Capture the cell that displays the provided text and extract its [X, Y] central coordinate. 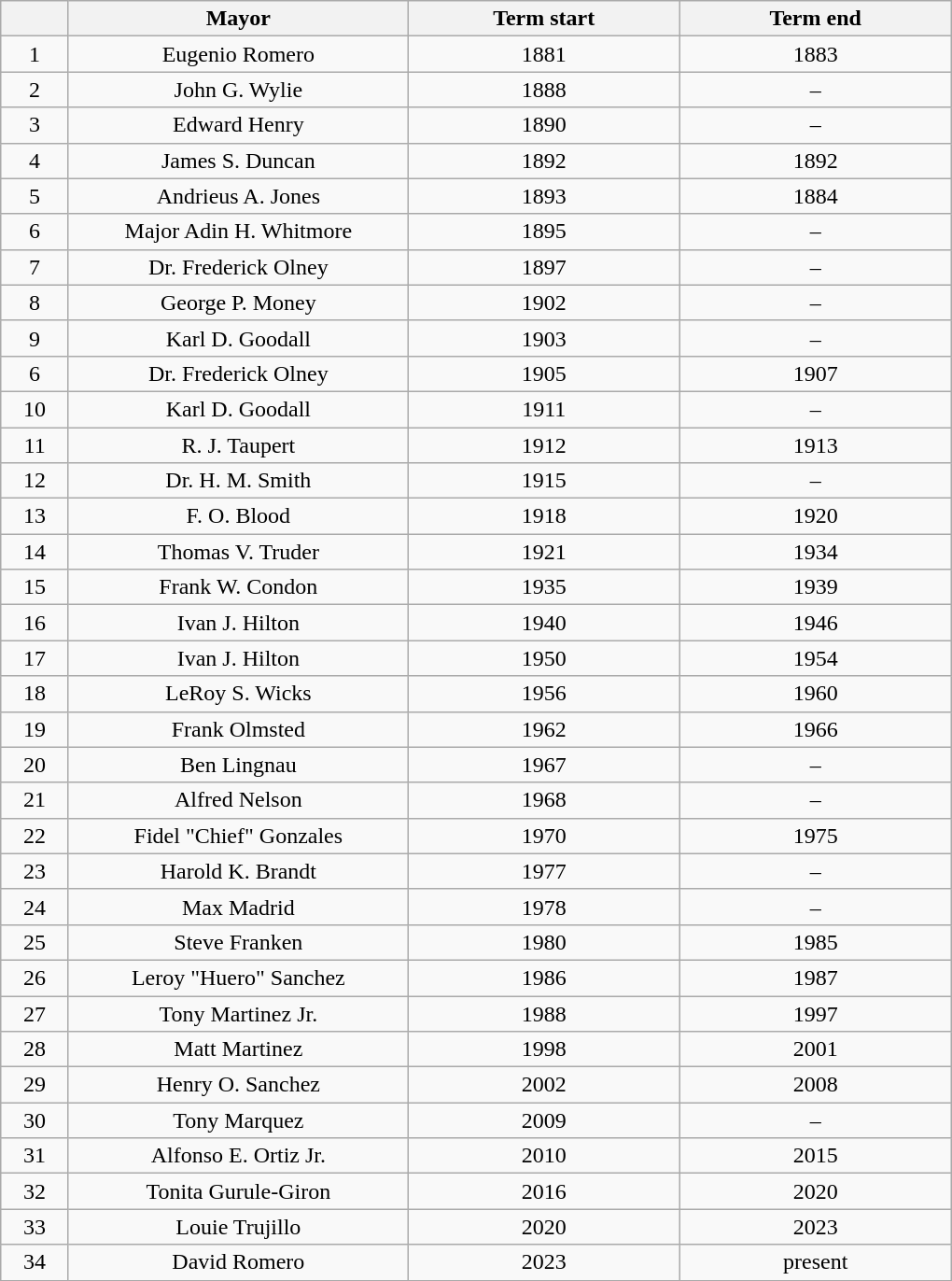
David Romero [238, 1262]
1935 [543, 587]
Thomas V. Truder [238, 552]
Tony Marquez [238, 1120]
1905 [543, 373]
1956 [543, 694]
31 [35, 1156]
Frank W. Condon [238, 587]
1895 [543, 232]
1884 [816, 196]
2015 [816, 1156]
Leroy "Huero" Sanchez [238, 978]
Fidel "Chief" Gonzales [238, 836]
present [816, 1262]
2002 [543, 1085]
17 [35, 658]
1988 [543, 1013]
12 [35, 481]
26 [35, 978]
13 [35, 516]
Tony Martinez Jr. [238, 1013]
5 [35, 196]
Mayor [238, 19]
Steve Franken [238, 942]
1881 [543, 54]
2001 [816, 1049]
2009 [543, 1120]
Frank Olmsted [238, 729]
29 [35, 1085]
1978 [543, 907]
F. O. Blood [238, 516]
1934 [816, 552]
1997 [816, 1013]
1987 [816, 978]
15 [35, 587]
1940 [543, 623]
30 [35, 1120]
Term end [816, 19]
1911 [543, 409]
20 [35, 765]
1946 [816, 623]
2008 [816, 1085]
33 [35, 1227]
24 [35, 907]
Max Madrid [238, 907]
James S. Duncan [238, 161]
Eugenio Romero [238, 54]
1918 [543, 516]
34 [35, 1262]
1907 [816, 373]
1967 [543, 765]
Matt Martinez [238, 1049]
1902 [543, 303]
Alfonso E. Ortiz Jr. [238, 1156]
Tonita Gurule-Giron [238, 1191]
10 [35, 409]
R. J. Taupert [238, 445]
1890 [543, 125]
1954 [816, 658]
Harold K. Brandt [238, 871]
16 [35, 623]
Edward Henry [238, 125]
1980 [543, 942]
27 [35, 1013]
1913 [816, 445]
Henry O. Sanchez [238, 1085]
14 [35, 552]
1888 [543, 90]
19 [35, 729]
2016 [543, 1191]
John G. Wylie [238, 90]
1986 [543, 978]
1975 [816, 836]
1912 [543, 445]
Louie Trujillo [238, 1227]
23 [35, 871]
25 [35, 942]
1883 [816, 54]
1977 [543, 871]
4 [35, 161]
Ben Lingnau [238, 765]
1960 [816, 694]
22 [35, 836]
2010 [543, 1156]
8 [35, 303]
32 [35, 1191]
2 [35, 90]
Alfred Nelson [238, 800]
1897 [543, 267]
1893 [543, 196]
Andrieus A. Jones [238, 196]
28 [35, 1049]
18 [35, 694]
1939 [816, 587]
1985 [816, 942]
Major Adin H. Whitmore [238, 232]
1950 [543, 658]
1921 [543, 552]
1968 [543, 800]
1998 [543, 1049]
11 [35, 445]
1970 [543, 836]
1915 [543, 481]
1966 [816, 729]
7 [35, 267]
9 [35, 338]
LeRoy S. Wicks [238, 694]
George P. Money [238, 303]
1920 [816, 516]
Term start [543, 19]
1962 [543, 729]
3 [35, 125]
1903 [543, 338]
21 [35, 800]
Dr. H. M. Smith [238, 481]
1 [35, 54]
